Extract the [X, Y] coordinate from the center of the cell holding the provided text.  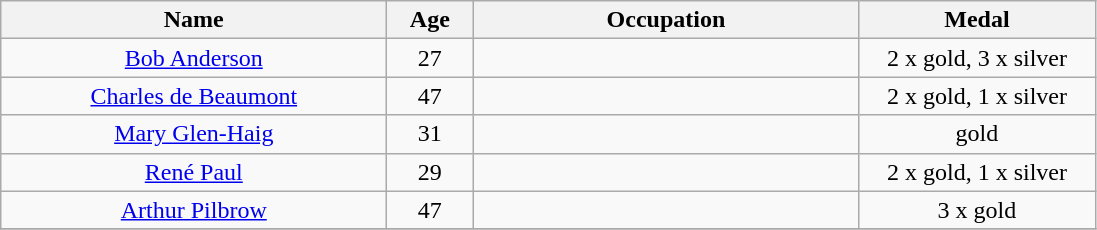
gold [977, 134]
Arthur Pilbrow [194, 210]
3 x gold [977, 210]
Age [430, 20]
Name [194, 20]
2 x gold, 3 x silver [977, 58]
René Paul [194, 172]
29 [430, 172]
27 [430, 58]
Bob Anderson [194, 58]
Medal [977, 20]
31 [430, 134]
Charles de Beaumont [194, 96]
Occupation [666, 20]
Mary Glen-Haig [194, 134]
